Locate the cell with the specified text and output its (X, Y) center coordinate. 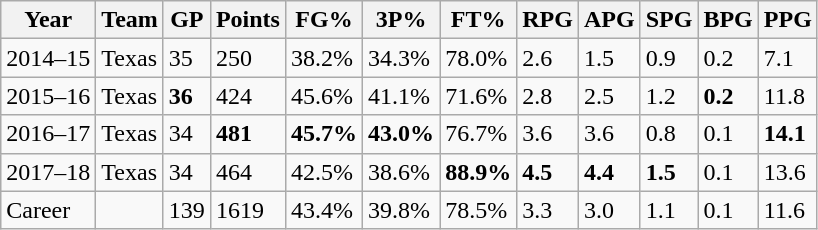
424 (248, 96)
78.5% (478, 210)
3.0 (609, 210)
11.6 (788, 210)
1.1 (669, 210)
139 (186, 210)
88.9% (478, 172)
11.8 (788, 96)
0.9 (669, 58)
2016–17 (48, 134)
2017–18 (48, 172)
45.7% (324, 134)
34.3% (402, 58)
78.0% (478, 58)
45.6% (324, 96)
Career (48, 210)
481 (248, 134)
39.8% (402, 210)
2.8 (548, 96)
35 (186, 58)
2.6 (548, 58)
GP (186, 20)
43.0% (402, 134)
4.4 (609, 172)
3P% (402, 20)
7.1 (788, 58)
SPG (669, 20)
250 (248, 58)
2014–15 (48, 58)
2015–16 (48, 96)
38.6% (402, 172)
Year (48, 20)
38.2% (324, 58)
43.4% (324, 210)
Points (248, 20)
42.5% (324, 172)
BPG (728, 20)
76.7% (478, 134)
3.3 (548, 210)
71.6% (478, 96)
41.1% (402, 96)
FT% (478, 20)
RPG (548, 20)
13.6 (788, 172)
36 (186, 96)
PPG (788, 20)
APG (609, 20)
14.1 (788, 134)
FG% (324, 20)
464 (248, 172)
1.2 (669, 96)
2.5 (609, 96)
0.8 (669, 134)
1619 (248, 210)
Team (130, 20)
4.5 (548, 172)
